Capture the cell that displays the provided text and extract its [x, y] central coordinate. 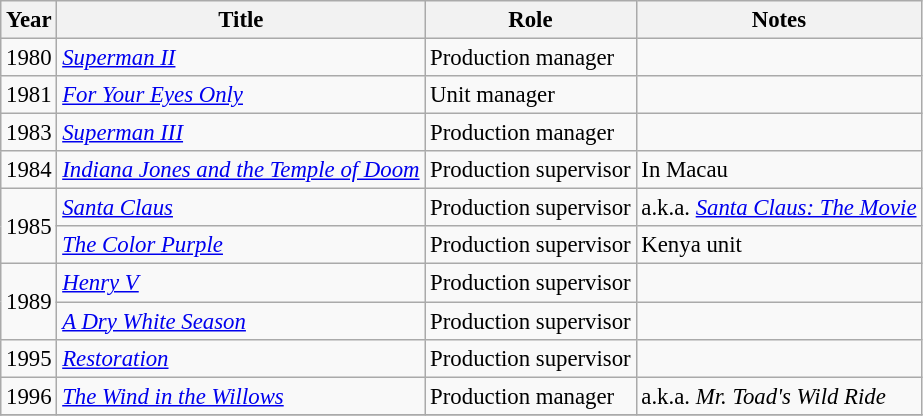
Santa Claus [241, 208]
The Color Purple [241, 245]
Henry V [241, 283]
1995 [29, 358]
Notes [779, 20]
1981 [29, 95]
A Dry White Season [241, 321]
In Macau [779, 170]
Superman III [241, 133]
Unit manager [530, 95]
Superman II [241, 58]
Restoration [241, 358]
Year [29, 20]
a.k.a. Santa Claus: The Movie [779, 208]
a.k.a. Mr. Toad's Wild Ride [779, 396]
1984 [29, 170]
Role [530, 20]
The Wind in the Willows [241, 396]
1985 [29, 226]
Kenya unit [779, 245]
1983 [29, 133]
Title [241, 20]
1980 [29, 58]
1996 [29, 396]
For Your Eyes Only [241, 95]
Indiana Jones and the Temple of Doom [241, 170]
1989 [29, 302]
